Locate the cell with the specified text and output its [x, y] center coordinate. 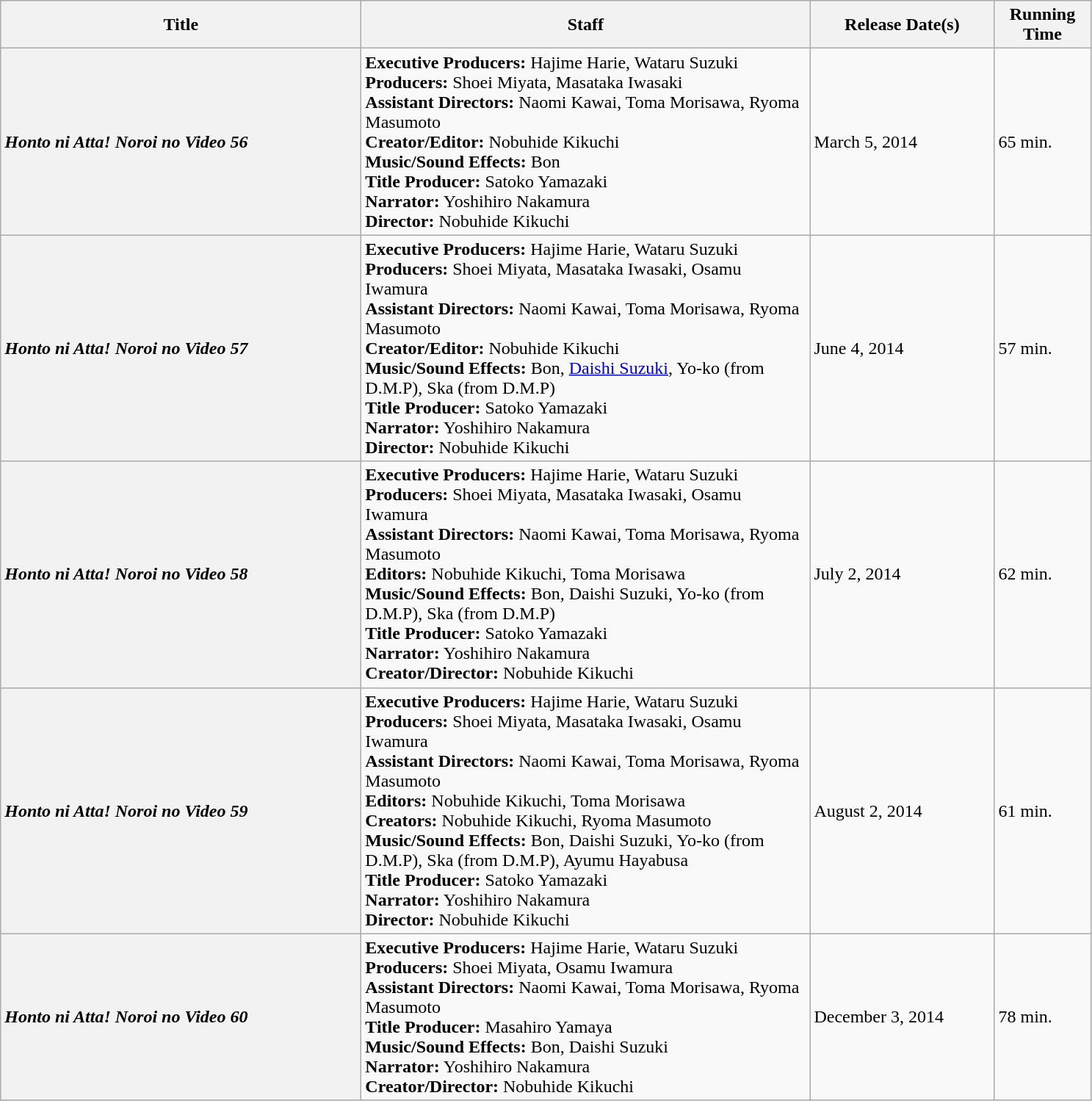
Honto ni Atta! Noroi no Video 56 [181, 142]
62 min. [1043, 574]
August 2, 2014 [902, 811]
Honto ni Atta! Noroi no Video 60 [181, 1017]
Running Time [1043, 25]
78 min. [1043, 1017]
Honto ni Atta! Noroi no Video 58 [181, 574]
57 min. [1043, 348]
Honto ni Atta! Noroi no Video 59 [181, 811]
65 min. [1043, 142]
Staff [586, 25]
July 2, 2014 [902, 574]
Honto ni Atta! Noroi no Video 57 [181, 348]
March 5, 2014 [902, 142]
December 3, 2014 [902, 1017]
Release Date(s) [902, 25]
June 4, 2014 [902, 348]
61 min. [1043, 811]
Title [181, 25]
